Search for the cell housing the specified text and yield its (x, y) center coordinate. 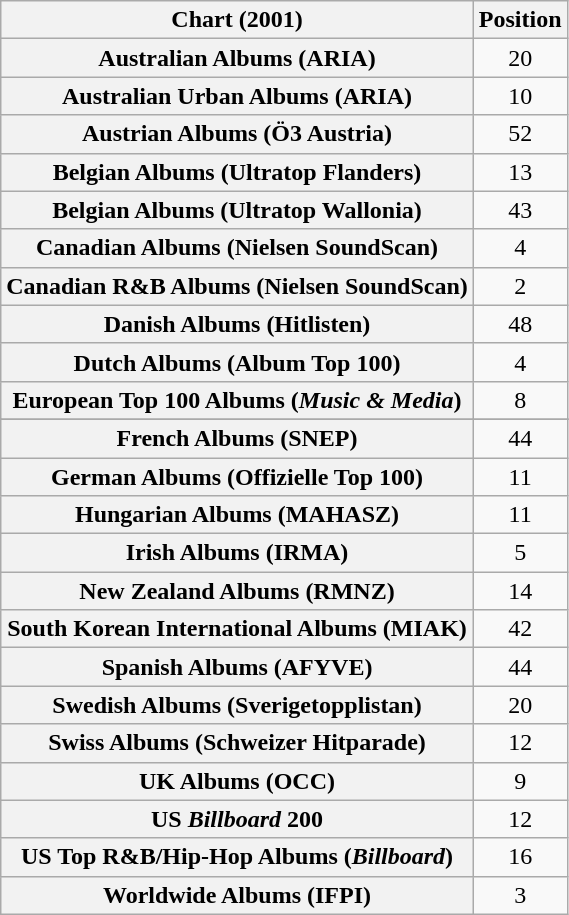
52 (520, 134)
Irish Albums (IRMA) (238, 553)
16 (520, 857)
UK Albums (OCC) (238, 781)
Chart (2001) (238, 20)
European Top 100 Albums (Music & Media) (238, 400)
Canadian R&B Albums (Nielsen SoundScan) (238, 286)
Austrian Albums (Ö3 Austria) (238, 134)
South Korean International Albums (MIAK) (238, 629)
Worldwide Albums (IFPI) (238, 895)
3 (520, 895)
42 (520, 629)
Australian Albums (ARIA) (238, 58)
French Albums (SNEP) (238, 438)
13 (520, 172)
Dutch Albums (Album Top 100) (238, 362)
9 (520, 781)
US Top R&B/Hip-Hop Albums (Billboard) (238, 857)
48 (520, 324)
Belgian Albums (Ultratop Wallonia) (238, 210)
Danish Albums (Hitlisten) (238, 324)
US Billboard 200 (238, 819)
8 (520, 400)
5 (520, 553)
Position (520, 20)
New Zealand Albums (RMNZ) (238, 591)
Australian Urban Albums (ARIA) (238, 96)
43 (520, 210)
14 (520, 591)
Spanish Albums (AFYVE) (238, 667)
Canadian Albums (Nielsen SoundScan) (238, 248)
Hungarian Albums (MAHASZ) (238, 515)
Belgian Albums (Ultratop Flanders) (238, 172)
10 (520, 96)
Swiss Albums (Schweizer Hitparade) (238, 743)
Swedish Albums (Sverigetopplistan) (238, 705)
German Albums (Offizielle Top 100) (238, 477)
2 (520, 286)
